Extract the (x, y) coordinate from the center of the cell holding the provided text.  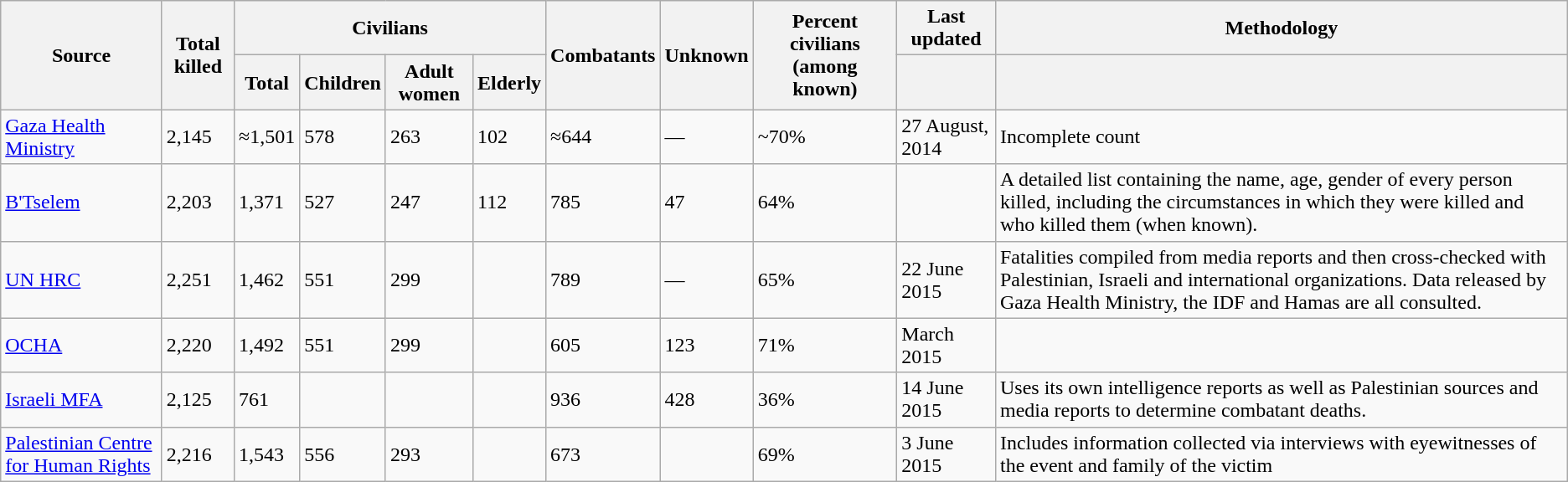
69% (825, 454)
1,371 (266, 203)
OCHA (81, 345)
Combatants (603, 55)
Children (343, 82)
Total (266, 82)
247 (429, 203)
1,543 (266, 454)
Total killed (198, 55)
556 (343, 454)
36% (825, 400)
102 (509, 137)
Includes information collected via interviews with eyewitnesses of the event and family of the victim (1282, 454)
Gaza Health Ministry (81, 137)
Last updated (946, 28)
1,492 (266, 345)
785 (603, 203)
27 August, 2014 (946, 137)
2,145 (198, 137)
14 June 2015 (946, 400)
123 (707, 345)
2,220 (198, 345)
263 (429, 137)
64% (825, 203)
2,216 (198, 454)
293 (429, 454)
Incomplete count (1282, 137)
605 (603, 345)
527 (343, 203)
22 June 2015 (946, 279)
1,462 (266, 279)
Israeli MFA (81, 400)
2,125 (198, 400)
578 (343, 137)
Civilians (389, 28)
Palestinian Centre for Human Rights (81, 454)
673 (603, 454)
112 (509, 203)
UN HRC (81, 279)
Adult women (429, 82)
~70% (825, 137)
Methodology (1282, 28)
≈644 (603, 137)
Source (81, 55)
Uses its own intelligence reports as well as Palestinian sources and media reports to determine combatant deaths. (1282, 400)
2,251 (198, 279)
936 (603, 400)
Elderly (509, 82)
65% (825, 279)
≈1,501 (266, 137)
B'Tselem (81, 203)
March 2015 (946, 345)
761 (266, 400)
428 (707, 400)
3 June 2015 (946, 454)
789 (603, 279)
Unknown (707, 55)
2,203 (198, 203)
47 (707, 203)
Percent civilians (among known) (825, 55)
71% (825, 345)
